Output the [X, Y] coordinate of the center of the cell containing the given text.  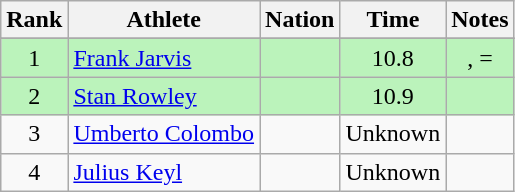
Stan Rowley [164, 96]
Rank [34, 20]
Nation [300, 20]
1 [34, 58]
3 [34, 134]
10.9 [393, 96]
, = [480, 58]
Time [393, 20]
Julius Keyl [164, 172]
10.8 [393, 58]
Notes [480, 20]
Athlete [164, 20]
Frank Jarvis [164, 58]
2 [34, 96]
Umberto Colombo [164, 134]
4 [34, 172]
